Extract the [X, Y] coordinate from the center of the cell holding the provided text.  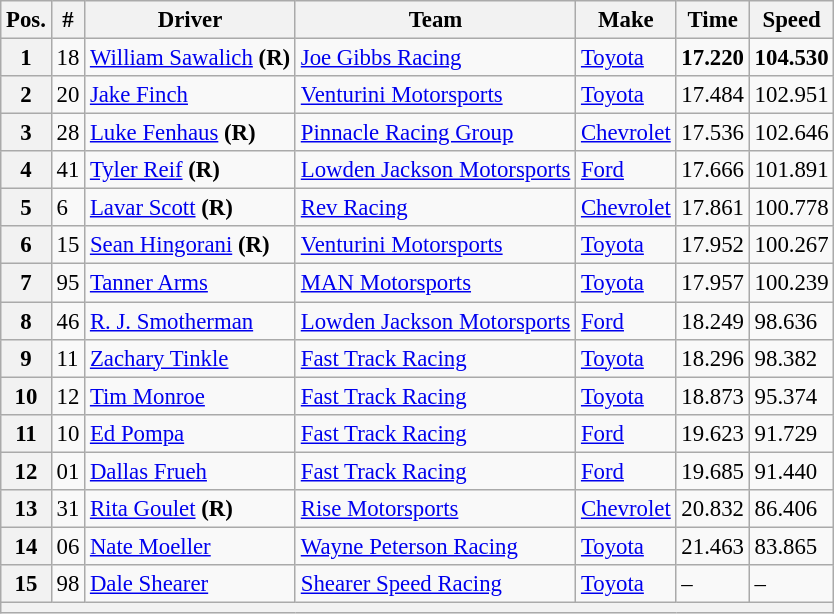
98.382 [792, 358]
100.778 [792, 208]
18.873 [712, 396]
7 [26, 283]
102.951 [792, 95]
104.530 [792, 58]
17.666 [712, 170]
17.861 [712, 208]
19.685 [712, 471]
17.536 [712, 133]
1 [26, 58]
R. J. Smotherman [190, 321]
98 [68, 584]
95.374 [792, 396]
Time [712, 20]
20.832 [712, 509]
4 [26, 170]
100.267 [792, 245]
46 [68, 321]
Sean Hingorani (R) [190, 245]
Zachary Tinkle [190, 358]
Speed [792, 20]
Pinnacle Racing Group [435, 133]
5 [26, 208]
9 [26, 358]
13 [26, 509]
3 [26, 133]
MAN Motorsports [435, 283]
101.891 [792, 170]
8 [26, 321]
17.952 [712, 245]
Tim Monroe [190, 396]
06 [68, 546]
14 [26, 546]
Make [626, 20]
01 [68, 471]
28 [68, 133]
86.406 [792, 509]
98.636 [792, 321]
31 [68, 509]
Luke Fenhaus (R) [190, 133]
91.440 [792, 471]
17.220 [712, 58]
# [68, 20]
Joe Gibbs Racing [435, 58]
18 [68, 58]
102.646 [792, 133]
19.623 [712, 433]
Rev Racing [435, 208]
91.729 [792, 433]
Tanner Arms [190, 283]
Driver [190, 20]
Rise Motorsports [435, 509]
Dale Shearer [190, 584]
17.484 [712, 95]
41 [68, 170]
21.463 [712, 546]
20 [68, 95]
2 [26, 95]
83.865 [792, 546]
Dallas Frueh [190, 471]
Ed Pompa [190, 433]
Tyler Reif (R) [190, 170]
17.957 [712, 283]
Lavar Scott (R) [190, 208]
18.249 [712, 321]
18.296 [712, 358]
Shearer Speed Racing [435, 584]
Nate Moeller [190, 546]
95 [68, 283]
Rita Goulet (R) [190, 509]
William Sawalich (R) [190, 58]
Pos. [26, 20]
Jake Finch [190, 95]
Wayne Peterson Racing [435, 546]
100.239 [792, 283]
Team [435, 20]
